Provide the [x, y] coordinate of the cell's center where the given text is located.  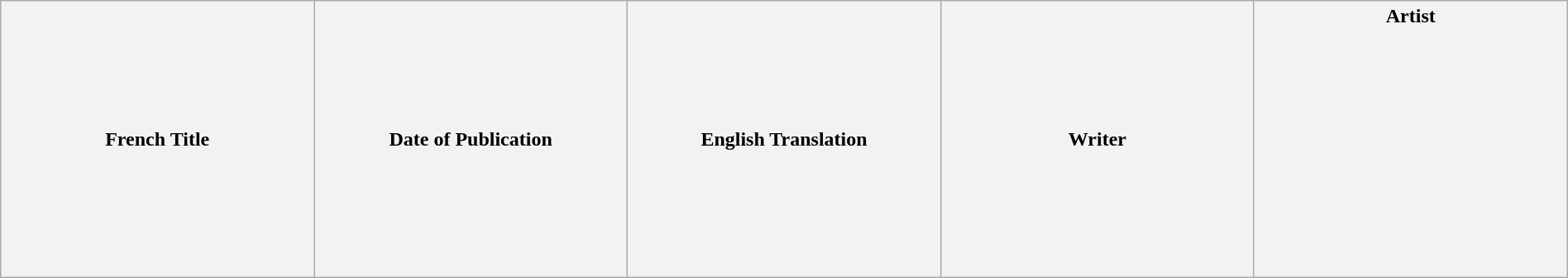
English Translation [784, 139]
Date of Publication [471, 139]
French Title [157, 139]
Writer [1097, 139]
Artist [1411, 139]
